Detect which cell encompasses the target text, then output its [X, Y] center coordinate. 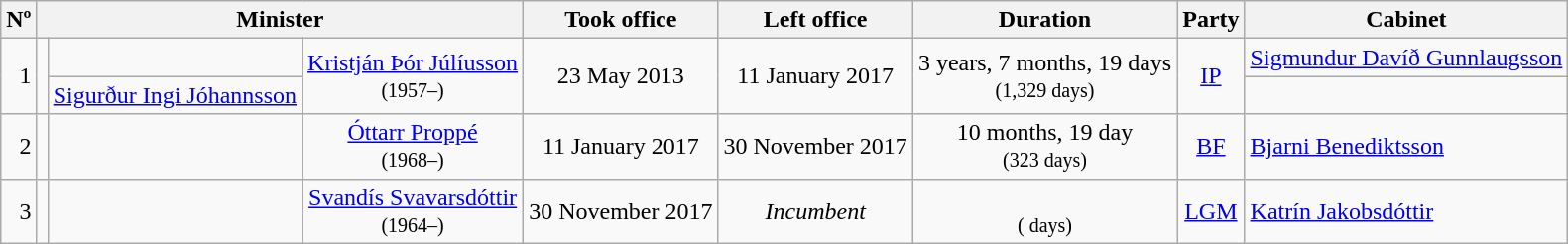
Minister [280, 20]
Party [1211, 20]
Katrín Jakobsdóttir [1406, 210]
Incumbent [815, 210]
Kristján Þór Júlíusson(1957–) [413, 76]
Duration [1044, 20]
IP [1211, 76]
2 [19, 147]
1 [19, 76]
Svandís Svavarsdóttir(1964–) [413, 210]
Cabinet [1406, 20]
23 May 2013 [621, 76]
3 years, 7 months, 19 days(1,329 days) [1044, 76]
10 months, 19 day(323 days) [1044, 147]
BF [1211, 147]
Bjarni Benediktsson [1406, 147]
Sigmundur Davíð Gunnlaugsson [1406, 58]
Took office [621, 20]
Left office [815, 20]
Nº [19, 20]
3 [19, 210]
LGM [1211, 210]
Óttarr Proppé(1968–) [413, 147]
( days) [1044, 210]
Sigurður Ingi Jóhannsson [175, 95]
